Locate the cell with the specified text and output its [x, y] center coordinate. 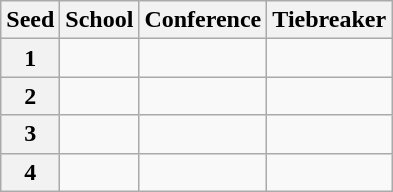
1 [30, 58]
Conference [203, 20]
2 [30, 96]
Seed [30, 20]
4 [30, 172]
School [100, 20]
Tiebreaker [330, 20]
3 [30, 134]
